Pinpoint the cell where the given text exists, returning its (x, y) midpoint coordinate. 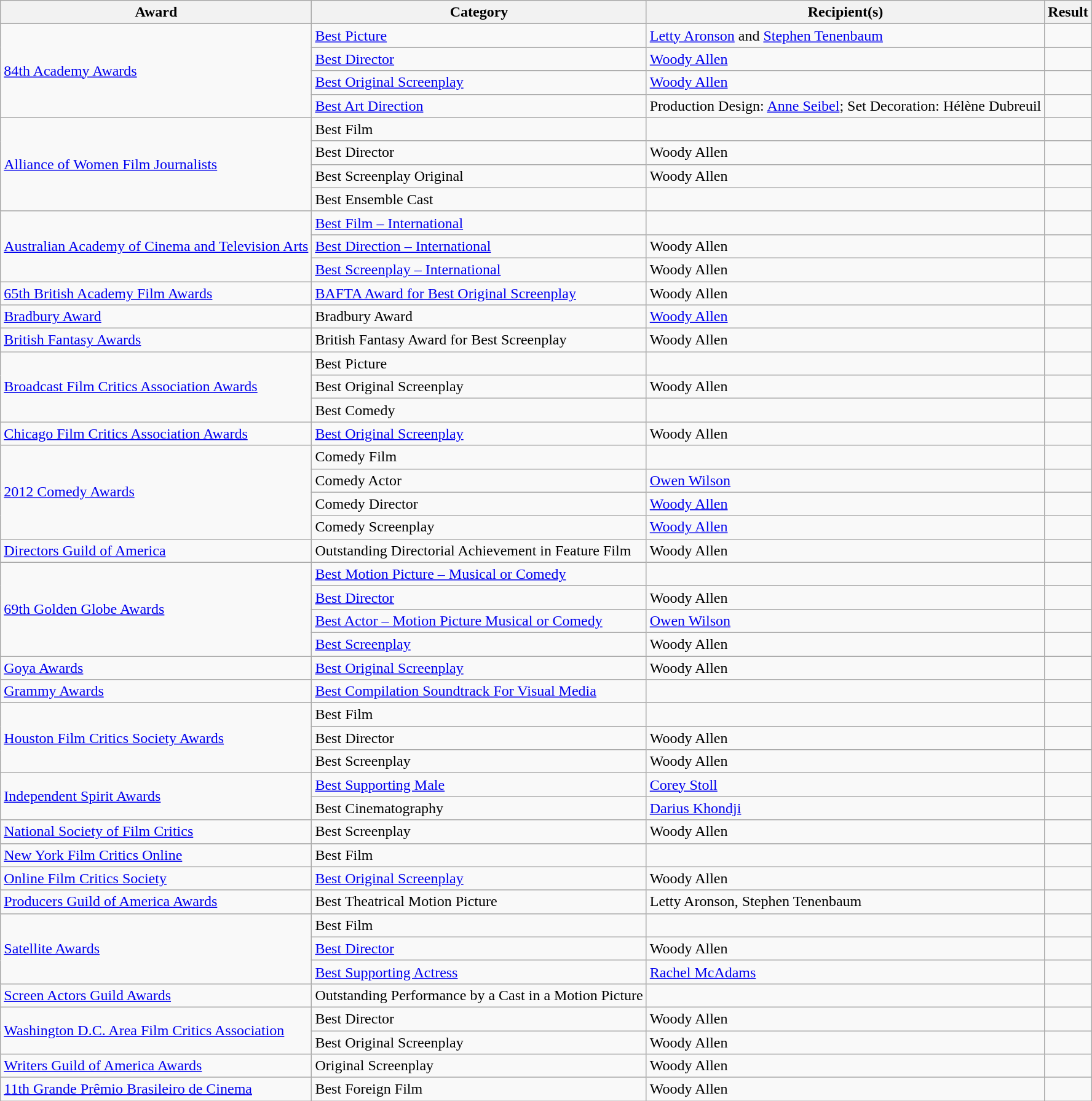
BAFTA Award for Best Original Screenplay (479, 293)
Best Supporting Actress (479, 972)
Satellite Awards (156, 948)
Production Design: Anne Seibel; Set Decoration: Hélène Dubreuil (845, 106)
Best Foreign Film (479, 1089)
Comedy Film (479, 457)
Best Ensemble Cast (479, 199)
Outstanding Directorial Achievement in Feature Film (479, 550)
Original Screenplay (479, 1066)
2012 Comedy Awards (156, 492)
Washington D.C. Area Film Critics Association (156, 1030)
National Society of Film Critics (156, 832)
Australian Academy of Cinema and Television Arts (156, 246)
Letty Aronson and Stephen Tenenbaum (845, 36)
Houston Film Critics Society Awards (156, 738)
65th British Academy Film Awards (156, 293)
Award (156, 12)
Best Supporting Male (479, 785)
84th Academy Awards (156, 71)
Goya Awards (156, 667)
Result (1068, 12)
British Fantasy Award for Best Screenplay (479, 340)
Letty Aronson, Stephen Tenenbaum (845, 902)
Writers Guild of America Awards (156, 1066)
Best Actor – Motion Picture Musical or Comedy (479, 621)
Best Comedy (479, 410)
Category (479, 12)
Chicago Film Critics Association Awards (156, 434)
Best Film – International (479, 223)
Online Film Critics Society (156, 878)
Directors Guild of America (156, 550)
11th Grande Prêmio Brasileiro de Cinema (156, 1089)
Rachel McAdams (845, 972)
Recipient(s) (845, 12)
Comedy Actor (479, 480)
Best Compilation Soundtrack For Visual Media (479, 691)
Corey Stoll (845, 785)
Independent Spirit Awards (156, 797)
Best Screenplay Original (479, 176)
Best Theatrical Motion Picture (479, 902)
69th Golden Globe Awards (156, 609)
Grammy Awards (156, 691)
Alliance of Women Film Journalists (156, 164)
Screen Actors Guild Awards (156, 995)
Best Cinematography (479, 808)
Comedy Director (479, 504)
Outstanding Performance by a Cast in a Motion Picture (479, 995)
New York Film Critics Online (156, 855)
Best Direction – International (479, 246)
Producers Guild of America Awards (156, 902)
Comedy Screenplay (479, 527)
Broadcast Film Critics Association Awards (156, 387)
British Fantasy Awards (156, 340)
Best Motion Picture – Musical or Comedy (479, 574)
Best Art Direction (479, 106)
Best Screenplay – International (479, 269)
Darius Khondji (845, 808)
